Provide the (x, y) coordinate of the cell's center where the given text is located.  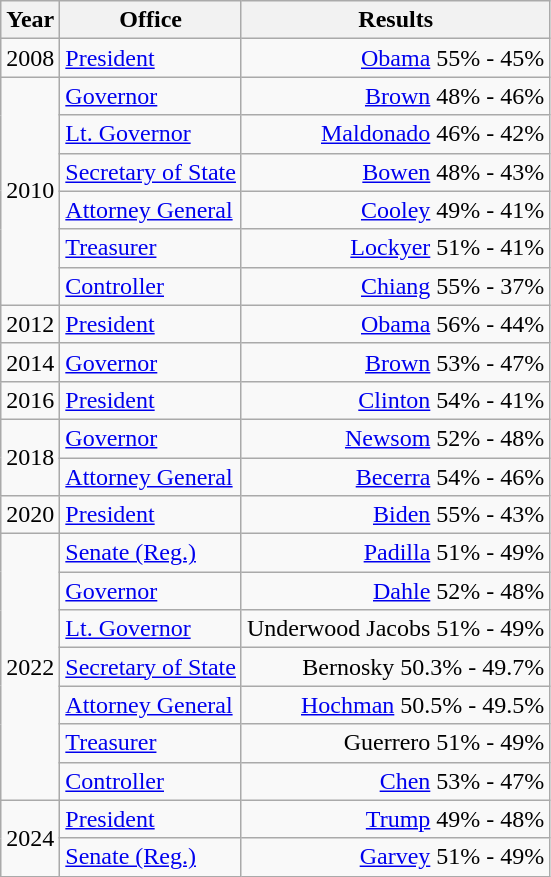
2014 (30, 362)
Obama 56% - 44% (395, 324)
Dahle 52% - 48% (395, 591)
Bowen 48% - 43% (395, 172)
Garvey 51% - 49% (395, 857)
Hochman 50.5% - 49.5% (395, 705)
Guerrero 51% - 49% (395, 743)
Trump 49% - 48% (395, 819)
2016 (30, 400)
Chen 53% - 47% (395, 781)
Bernosky 50.3% - 49.7% (395, 667)
Year (30, 20)
2022 (30, 667)
Biden 55% - 43% (395, 515)
Becerra 54% - 46% (395, 477)
2012 (30, 324)
Padilla 51% - 49% (395, 553)
Results (395, 20)
2018 (30, 457)
2020 (30, 515)
2024 (30, 838)
Maldonado 46% - 42% (395, 134)
Lockyer 51% - 41% (395, 248)
2010 (30, 191)
Office (151, 20)
Chiang 55% - 37% (395, 286)
Obama 55% - 45% (395, 58)
Newsom 52% - 48% (395, 438)
Underwood Jacobs 51% - 49% (395, 629)
Brown 48% - 46% (395, 96)
2008 (30, 58)
Clinton 54% - 41% (395, 400)
Brown 53% - 47% (395, 362)
Cooley 49% - 41% (395, 210)
